Determine the [x, y] coordinate at the center of the cell enclosing the given text.  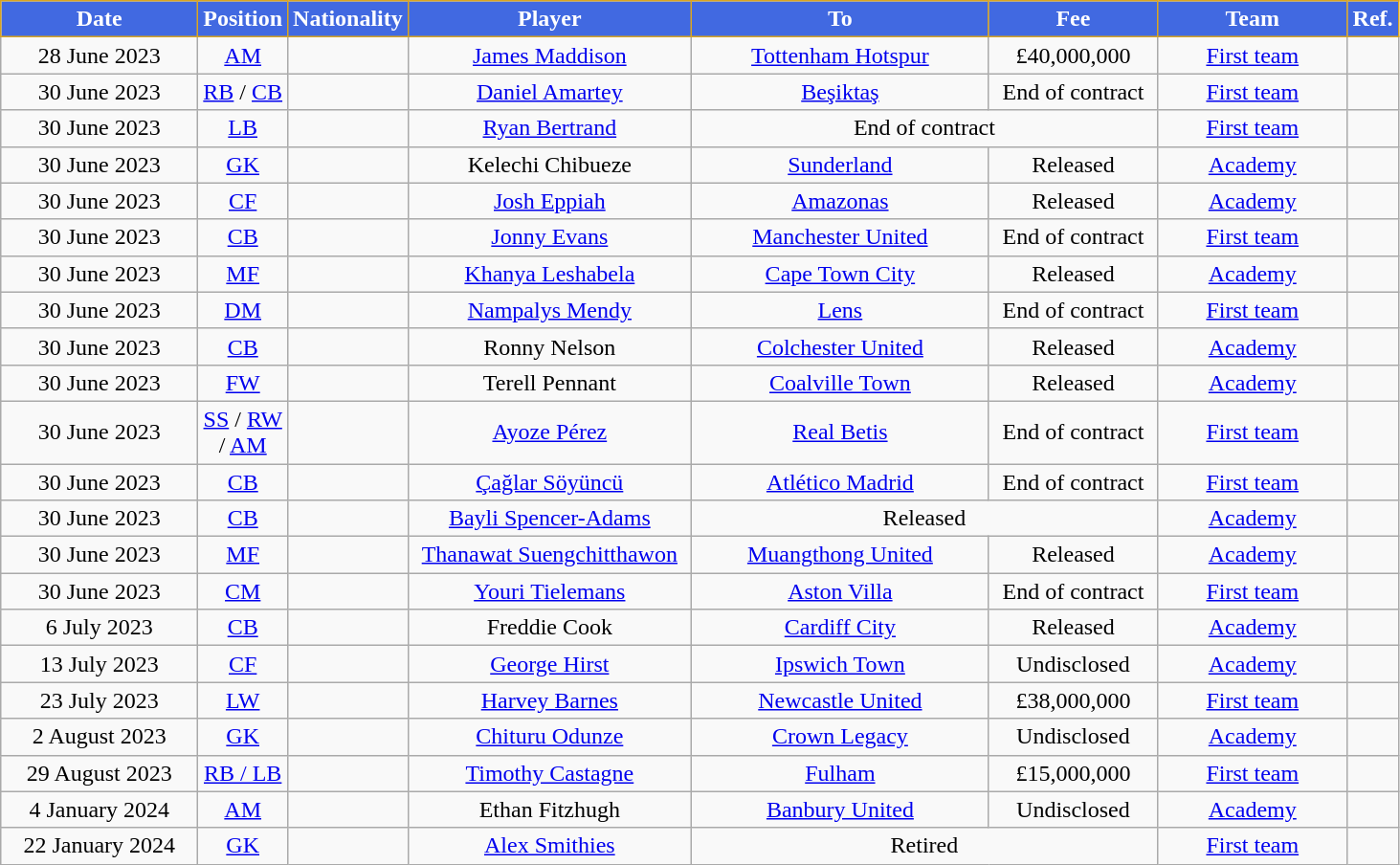
Ryan Bertrand [549, 128]
Kelechi Chibueze [549, 165]
Ethan Fitzhugh [549, 810]
Position [243, 19]
Nationality [348, 19]
Timothy Castagne [549, 773]
LB [243, 128]
Team [1252, 19]
Alex Smithies [549, 846]
Ronny Nelson [549, 346]
2 August 2023 [100, 737]
Cape Town City [840, 274]
James Maddison [549, 55]
LW [243, 700]
Retired [924, 846]
Crown Legacy [840, 737]
RB / LB [243, 773]
£38,000,000 [1073, 700]
SS / RW / AM [243, 432]
Beşiktaş [840, 92]
Coalville Town [840, 383]
Muangthong United [840, 555]
Bayli Spencer-Adams [549, 519]
George Hirst [549, 664]
Daniel Amartey [549, 92]
6 July 2023 [100, 628]
Lens [840, 310]
Fee [1073, 19]
Player [549, 19]
CM [243, 591]
Newcastle United [840, 700]
Real Betis [840, 432]
RB / CB [243, 92]
Colchester United [840, 346]
Chituru Odunze [549, 737]
Josh Eppiah [549, 201]
Freddie Cook [549, 628]
£40,000,000 [1073, 55]
28 June 2023 [100, 55]
To [840, 19]
Date [100, 19]
Ipswich Town [840, 664]
Jonny Evans [549, 237]
Youri Tielemans [549, 591]
22 January 2024 [100, 846]
Harvey Barnes [549, 700]
Nampalys Mendy [549, 310]
29 August 2023 [100, 773]
Thanawat Suengchitthawon [549, 555]
DM [243, 310]
£15,000,000 [1073, 773]
13 July 2023 [100, 664]
4 January 2024 [100, 810]
Khanya Leshabela [549, 274]
FW [243, 383]
Ref. [1372, 19]
Atlético Madrid [840, 481]
Cardiff City [840, 628]
Tottenham Hotspur [840, 55]
Terell Pennant [549, 383]
Aston Villa [840, 591]
Sunderland [840, 165]
Fulham [840, 773]
Manchester United [840, 237]
Çağlar Söyüncü [549, 481]
Ayoze Pérez [549, 432]
Amazonas [840, 201]
Banbury United [840, 810]
23 July 2023 [100, 700]
